Scan for the cell matching the given text and deliver its [x, y] coordinate at center. 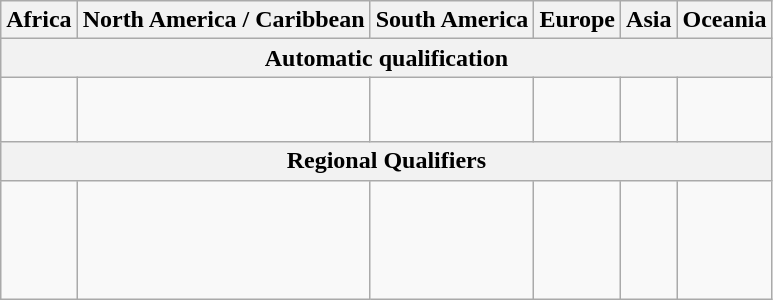
Automatic qualification [386, 58]
South America [452, 20]
Asia [649, 20]
Oceania [724, 20]
Regional Qualifiers [386, 161]
North America / Caribbean [224, 20]
Europe [578, 20]
Africa [39, 20]
